Identify which cell holds the provided text, then report its (x, y) central coordinate. 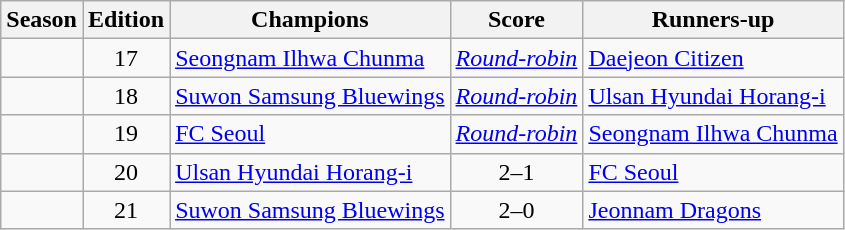
Runners-up (713, 20)
Jeonnam Dragons (713, 210)
Daejeon Citizen (713, 58)
20 (126, 172)
17 (126, 58)
Season (42, 20)
Score (516, 20)
19 (126, 134)
18 (126, 96)
2–1 (516, 172)
Champions (310, 20)
2–0 (516, 210)
21 (126, 210)
Edition (126, 20)
